Capture the cell that displays the provided text and extract its [X, Y] central coordinate. 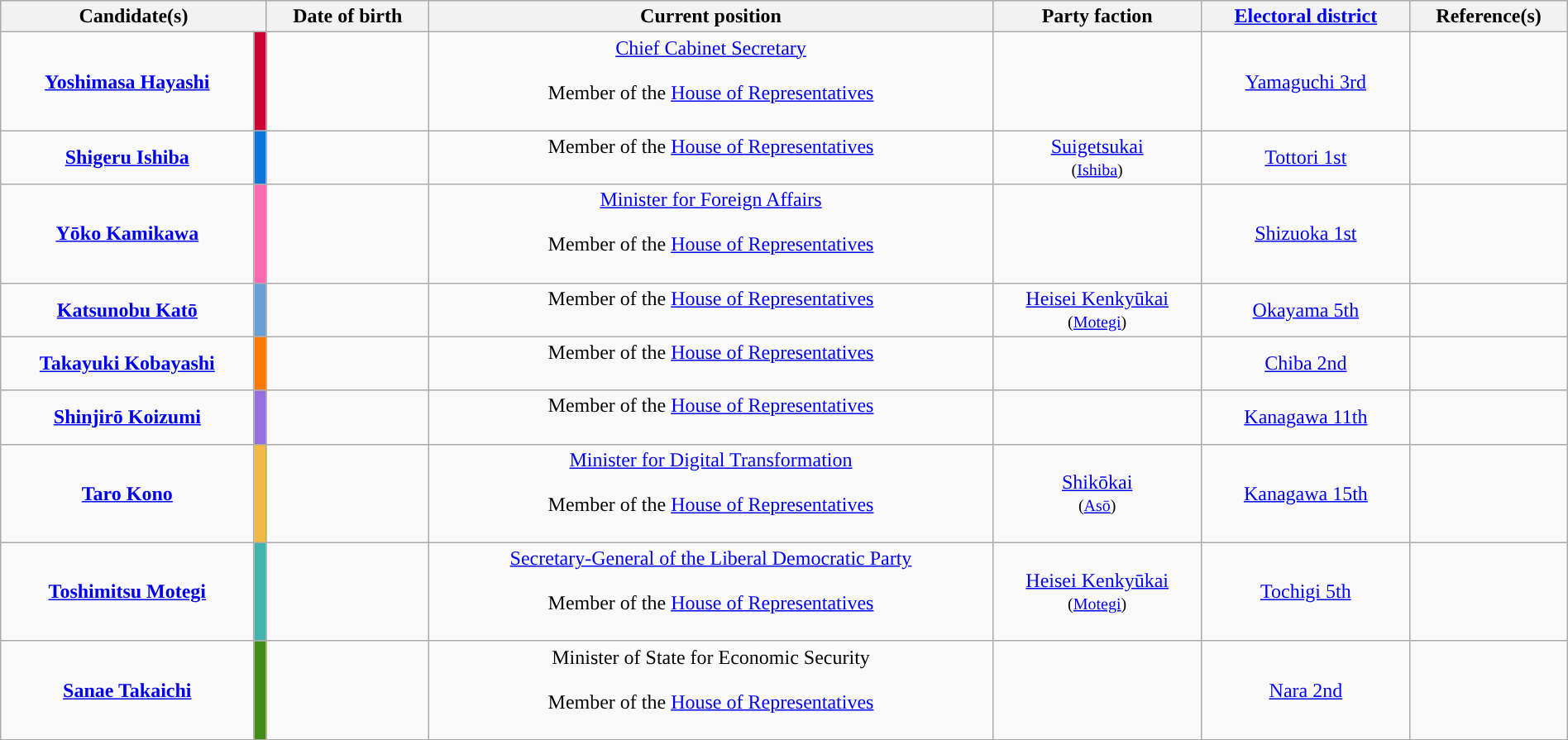
Katsunobu Katō [127, 309]
Date of birth [347, 17]
Tottori 1st [1306, 157]
Suigetsukai (Ishiba) [1097, 157]
Kanagawa 15th [1306, 493]
Minister for Digital Transformation Member of the House of Representatives [710, 493]
Chiba 2nd [1306, 364]
Tochigi 5th [1306, 592]
Candidate(s) [134, 17]
Kanagawa 11th [1306, 417]
Shinjirō Koizumi [127, 417]
Sanae Takaichi [127, 690]
Okayama 5th [1306, 309]
Yoshimasa Hayashi [127, 81]
Party faction [1097, 17]
Nara 2nd [1306, 690]
Chief Cabinet Secretary Member of the House of Representatives [710, 81]
Shigeru Ishiba [127, 157]
Reference(s) [1489, 17]
Yamaguchi 3rd [1306, 81]
Taro Kono [127, 493]
Minister of State for Economic SecurityMember of the House of Representatives [710, 690]
Shizuoka 1st [1306, 233]
Toshimitsu Motegi [127, 592]
Secretary-General of the Liberal Democratic Party Member of the House of Representatives [710, 592]
Yōko Kamikawa [127, 233]
Minister for Foreign AffairsMember of the House of Representatives [710, 233]
Current position [710, 17]
Electoral district [1306, 17]
Shikōkai (Asō) [1097, 493]
Takayuki Kobayashi [127, 364]
